Return (x, y) of the center of cell containing provided text 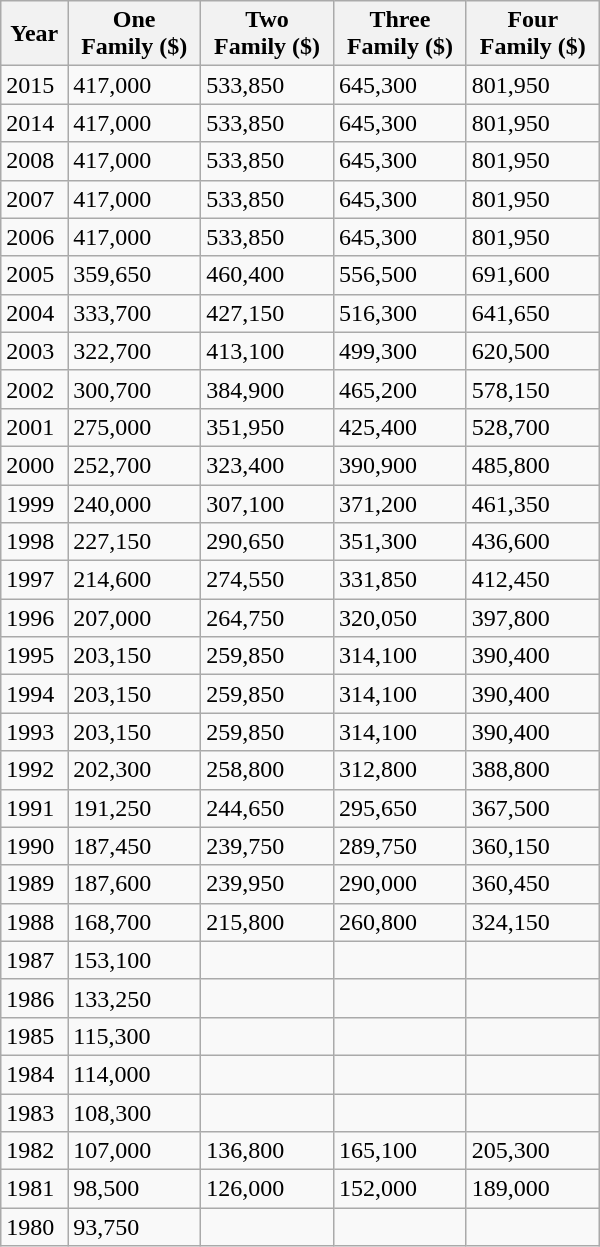
412,450 (532, 580)
461,350 (532, 503)
274,550 (268, 580)
324,150 (532, 922)
115,300 (134, 1036)
1990 (34, 846)
244,650 (268, 808)
252,700 (134, 465)
388,800 (532, 770)
126,000 (268, 1189)
371,200 (400, 503)
136,800 (268, 1151)
2000 (34, 465)
1988 (34, 922)
1991 (34, 808)
ThreeFamily ($) (400, 34)
275,000 (134, 427)
300,700 (134, 389)
1993 (34, 732)
312,800 (400, 770)
290,000 (400, 884)
620,500 (532, 351)
351,950 (268, 427)
152,000 (400, 1189)
436,600 (532, 542)
295,650 (400, 808)
1984 (34, 1074)
205,300 (532, 1151)
2015 (34, 85)
691,600 (532, 275)
1982 (34, 1151)
1980 (34, 1227)
1983 (34, 1113)
189,000 (532, 1189)
187,450 (134, 846)
425,400 (400, 427)
215,800 (268, 922)
107,000 (134, 1151)
359,650 (134, 275)
331,850 (400, 580)
360,450 (532, 884)
1997 (34, 580)
556,500 (400, 275)
165,100 (400, 1151)
1989 (34, 884)
499,300 (400, 351)
351,300 (400, 542)
Year (34, 34)
323,400 (268, 465)
227,150 (134, 542)
320,050 (400, 618)
1995 (34, 656)
578,150 (532, 389)
240,000 (134, 503)
FourFamily ($) (532, 34)
2007 (34, 199)
322,700 (134, 351)
384,900 (268, 389)
108,300 (134, 1113)
1996 (34, 618)
202,300 (134, 770)
133,250 (134, 998)
93,750 (134, 1227)
360,150 (532, 846)
191,250 (134, 808)
214,600 (134, 580)
390,900 (400, 465)
OneFamily ($) (134, 34)
290,650 (268, 542)
1981 (34, 1189)
98,500 (134, 1189)
2003 (34, 351)
153,100 (134, 960)
1986 (34, 998)
2006 (34, 237)
333,700 (134, 313)
1987 (34, 960)
427,150 (268, 313)
TwoFamily ($) (268, 34)
2002 (34, 389)
2014 (34, 123)
239,950 (268, 884)
2001 (34, 427)
168,700 (134, 922)
367,500 (532, 808)
264,750 (268, 618)
1999 (34, 503)
260,800 (400, 922)
1994 (34, 694)
307,100 (268, 503)
207,000 (134, 618)
1985 (34, 1036)
2008 (34, 161)
187,600 (134, 884)
641,650 (532, 313)
2005 (34, 275)
114,000 (134, 1074)
516,300 (400, 313)
485,800 (532, 465)
413,100 (268, 351)
397,800 (532, 618)
2004 (34, 313)
465,200 (400, 389)
258,800 (268, 770)
1992 (34, 770)
528,700 (532, 427)
289,750 (400, 846)
1998 (34, 542)
460,400 (268, 275)
239,750 (268, 846)
